Scan for the cell matching the given text and deliver its (x, y) coordinate at center. 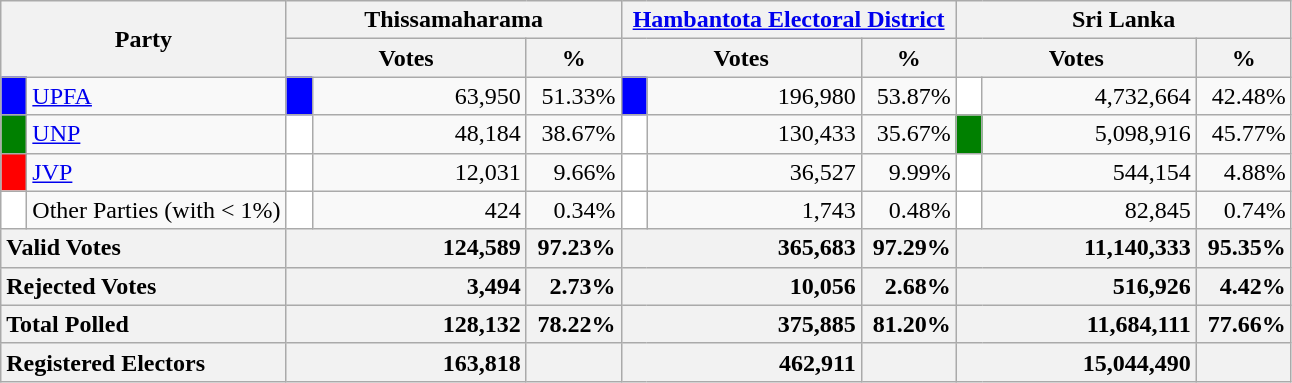
3,494 (406, 286)
78.22% (574, 324)
4.42% (1244, 286)
0.34% (574, 210)
163,818 (406, 362)
424 (419, 210)
Party (144, 39)
82,845 (1089, 210)
4.88% (1244, 172)
97.23% (574, 248)
UPFA (156, 96)
63,950 (419, 96)
128,132 (406, 324)
42.48% (1244, 96)
2.68% (908, 286)
5,098,916 (1089, 134)
365,683 (741, 248)
97.29% (908, 248)
516,926 (1076, 286)
0.48% (908, 210)
36,527 (754, 172)
Total Polled (144, 324)
Registered Electors (144, 362)
Rejected Votes (144, 286)
53.87% (908, 96)
462,911 (741, 362)
130,433 (754, 134)
2.73% (574, 286)
Valid Votes (144, 248)
12,031 (419, 172)
77.66% (1244, 324)
375,885 (741, 324)
11,684,111 (1076, 324)
11,140,333 (1076, 248)
196,980 (754, 96)
Thissamaharama (454, 20)
95.35% (1244, 248)
48,184 (419, 134)
35.67% (908, 134)
9.99% (908, 172)
JVP (156, 172)
10,056 (741, 286)
15,044,490 (1076, 362)
38.67% (574, 134)
81.20% (908, 324)
Other Parties (with < 1%) (156, 210)
9.66% (574, 172)
Sri Lanka (1124, 20)
45.77% (1244, 134)
0.74% (1244, 210)
4,732,664 (1089, 96)
124,589 (406, 248)
51.33% (574, 96)
1,743 (754, 210)
UNP (156, 134)
544,154 (1089, 172)
Hambantota Electoral District (788, 20)
